From the cell containing the given text, extract its center point as [x, y] coordinate. 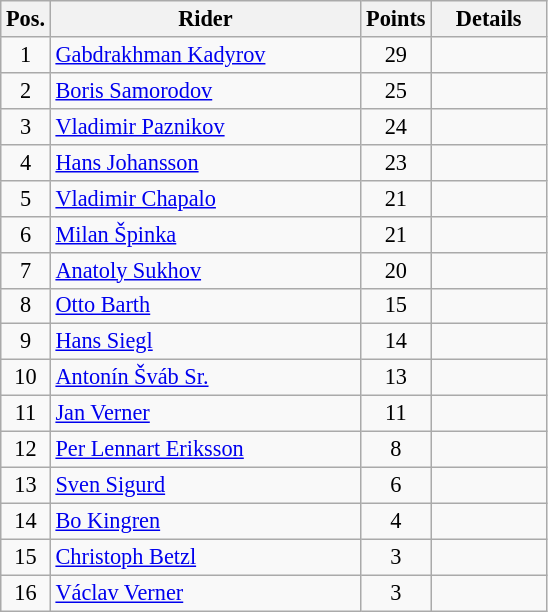
Points [396, 19]
Anatoly Sukhov [205, 270]
Václav Verner [205, 593]
23 [396, 162]
1 [26, 55]
25 [396, 90]
12 [26, 450]
Details [488, 19]
Milan Špinka [205, 234]
Bo Kingren [205, 521]
Gabdrakhman Kadyrov [205, 55]
5 [26, 198]
9 [26, 342]
Vladimir Chapalo [205, 198]
10 [26, 378]
24 [396, 126]
29 [396, 55]
Antonín Šváb Sr. [205, 378]
Boris Samorodov [205, 90]
Rider [205, 19]
Christoph Betzl [205, 557]
7 [26, 270]
Jan Verner [205, 414]
Sven Sigurd [205, 485]
Pos. [26, 19]
Per Lennart Eriksson [205, 450]
Hans Johansson [205, 162]
Otto Barth [205, 306]
Vladimir Paznikov [205, 126]
16 [26, 593]
Hans Siegl [205, 342]
20 [396, 270]
2 [26, 90]
